From the cell containing the given text, extract its center point as (x, y) coordinate. 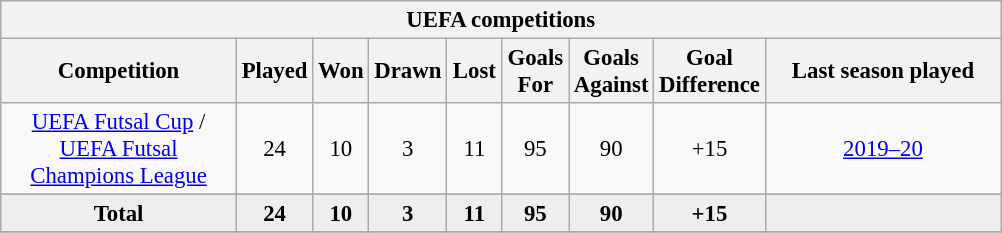
Last season played (883, 72)
Goals For (535, 72)
Lost (475, 72)
Goal Difference (710, 72)
Won (341, 72)
Goals Against (610, 72)
2019–20 (883, 149)
Total (119, 214)
Drawn (408, 72)
Competition (119, 72)
Played (274, 72)
UEFA competitions (501, 20)
UEFA Futsal Cup / UEFA Futsal Champions League (119, 149)
